Find where the given text appears and provide that cell's center as (X, Y) coordinate. 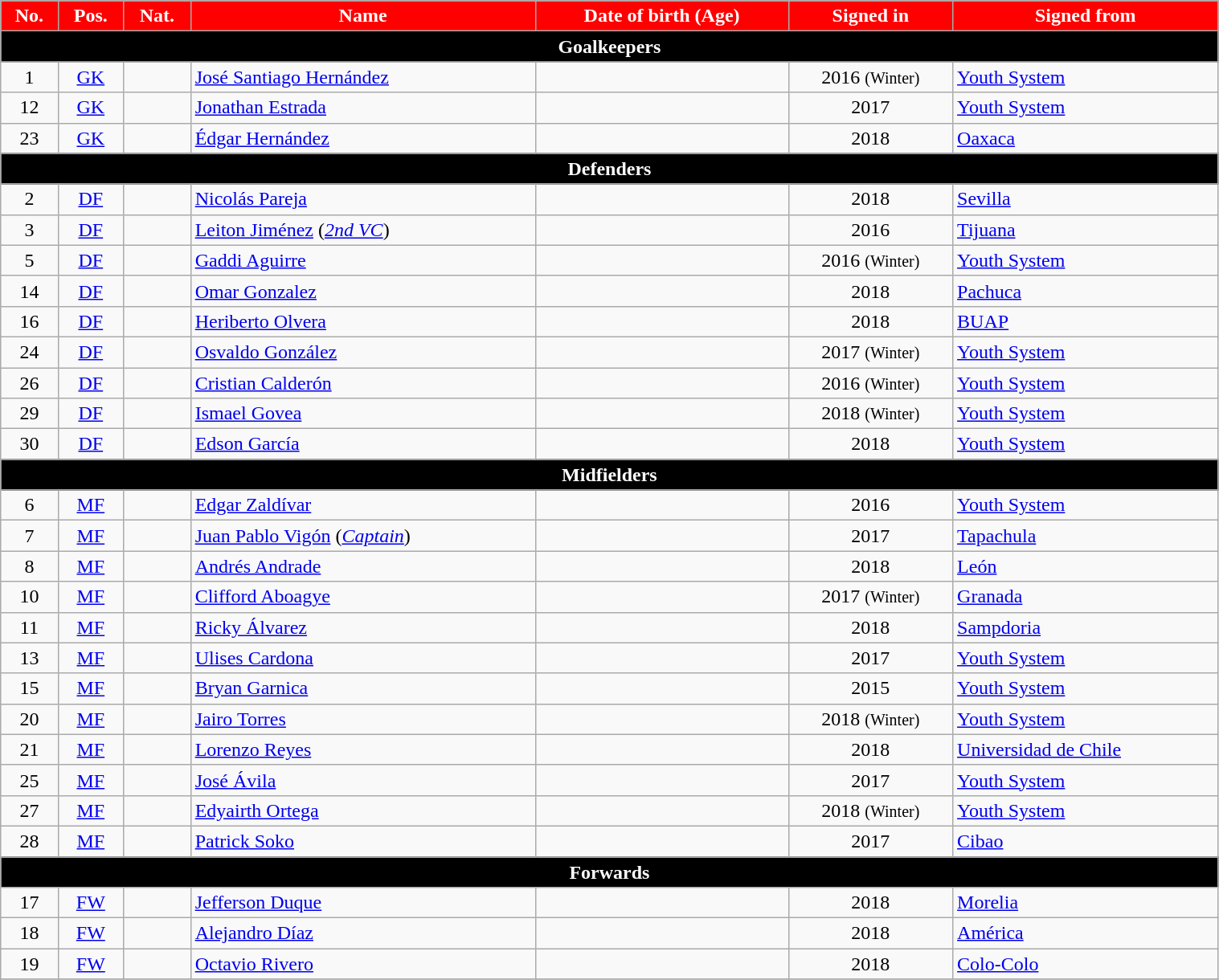
20 (29, 719)
16 (29, 321)
Édgar Hernández (363, 138)
6 (29, 505)
Defenders (609, 169)
Sampdoria (1086, 627)
26 (29, 383)
Jefferson Duque (363, 903)
Bryan Garnica (363, 688)
30 (29, 444)
Omar Gonzalez (363, 291)
Cibao (1086, 841)
25 (29, 780)
No. (29, 16)
Universidad de Chile (1086, 749)
Tijuana (1086, 230)
Granada (1086, 597)
Signed in (870, 16)
Colo-Colo (1086, 964)
Jonathan Estrada (363, 108)
28 (29, 841)
Edson García (363, 444)
José Ávila (363, 780)
2015 (870, 688)
Goalkeepers (609, 47)
10 (29, 597)
11 (29, 627)
Gaddi Aguirre (363, 260)
Nicolás Pareja (363, 199)
Cristian Calderón (363, 383)
América (1086, 933)
27 (29, 811)
21 (29, 749)
1 (29, 77)
Forwards (609, 872)
18 (29, 933)
Morelia (1086, 903)
BUAP (1086, 321)
Leiton Jiménez (2nd VC) (363, 230)
José Santiago Hernández (363, 77)
Heriberto Olvera (363, 321)
Tapachula (1086, 536)
Nat. (157, 16)
23 (29, 138)
15 (29, 688)
3 (29, 230)
12 (29, 108)
Signed from (1086, 16)
29 (29, 414)
Pos. (91, 16)
León (1086, 566)
Andrés Andrade (363, 566)
Oaxaca (1086, 138)
17 (29, 903)
Patrick Soko (363, 841)
13 (29, 658)
19 (29, 964)
Jairo Torres (363, 719)
Octavio Rivero (363, 964)
5 (29, 260)
Juan Pablo Vigón (Captain) (363, 536)
Sevilla (1086, 199)
8 (29, 566)
Clifford Aboagye (363, 597)
Alejandro Díaz (363, 933)
7 (29, 536)
Date of birth (Age) (662, 16)
Edgar Zaldívar (363, 505)
24 (29, 352)
Ulises Cardona (363, 658)
14 (29, 291)
Ricky Álvarez (363, 627)
Ismael Govea (363, 414)
Name (363, 16)
Edyairth Ortega (363, 811)
Osvaldo González (363, 352)
Midfielders (609, 475)
2 (29, 199)
Lorenzo Reyes (363, 749)
Pachuca (1086, 291)
